Return [X, Y] of the center of cell containing provided text 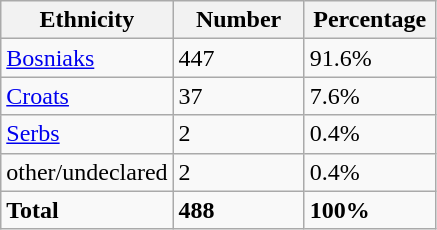
91.6% [370, 58]
other/undeclared [87, 172]
Croats [87, 96]
37 [238, 96]
7.6% [370, 96]
100% [370, 210]
Percentage [370, 20]
447 [238, 58]
Bosniaks [87, 58]
Serbs [87, 134]
488 [238, 210]
Number [238, 20]
Total [87, 210]
Ethnicity [87, 20]
